Determine the (X, Y) coordinate at the center of the cell enclosing the given text.  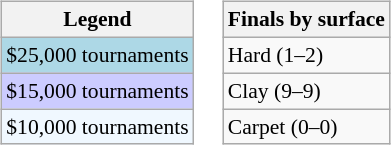
Clay (9–9) (306, 91)
$25,000 tournaments (97, 55)
Legend (97, 20)
Finals by surface (306, 20)
$10,000 tournaments (97, 127)
Hard (1–2) (306, 55)
Carpet (0–0) (306, 127)
$15,000 tournaments (97, 91)
